Output the (x, y) coordinate of the center of the cell containing the given text.  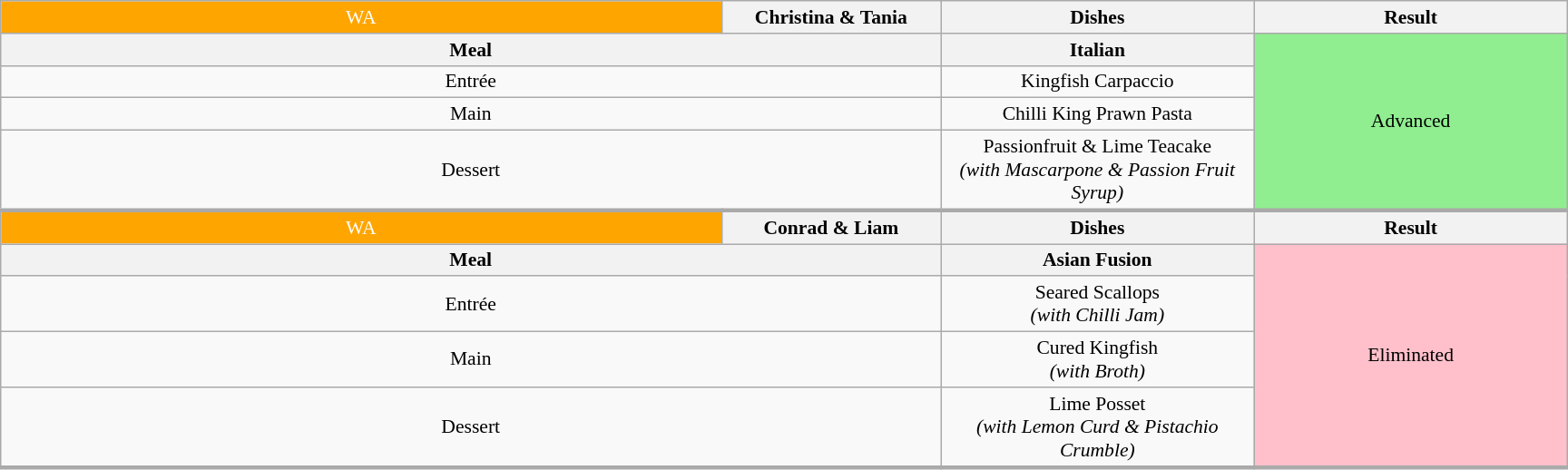
Passionfruit & Lime Teacake(with Mascarpone & Passion Fruit Syrup) (1098, 171)
Seared Scallops(with Chilli Jam) (1098, 305)
Cured Kingfish(with Broth) (1098, 359)
Lime Posset(with Lemon Curd & Pistachio Crumble) (1098, 427)
Kingfish Carpaccio (1098, 82)
Italian (1098, 50)
Eliminated (1410, 356)
Advanced (1410, 122)
Asian Fusion (1098, 260)
Chilli King Prawn Pasta (1098, 114)
Conrad & Liam (831, 227)
Christina & Tania (831, 17)
